Extract the (X, Y) coordinate from the center of the cell holding the provided text.  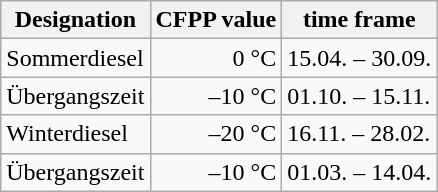
Sommerdiesel (76, 58)
01.03. – 14.04. (360, 172)
Winterdiesel (76, 134)
time frame (360, 20)
01.10. – 15.11. (360, 96)
0 °C (216, 58)
Designation (76, 20)
16.11. – 28.02. (360, 134)
CFPP value (216, 20)
15.04. – 30.09. (360, 58)
–20 °C (216, 134)
